Determine the [X, Y] coordinate at the center of the cell enclosing the given text.  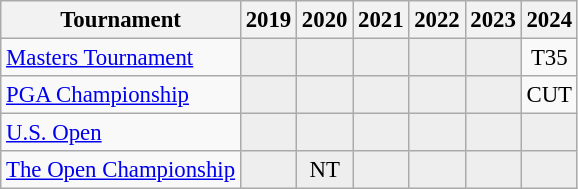
U.S. Open [121, 133]
NT [325, 170]
2023 [493, 20]
Tournament [121, 20]
2020 [325, 20]
PGA Championship [121, 95]
2022 [437, 20]
T35 [549, 58]
2024 [549, 20]
2021 [381, 20]
Masters Tournament [121, 58]
The Open Championship [121, 170]
CUT [549, 95]
2019 [268, 20]
